Capture the cell that displays the provided text and extract its [x, y] central coordinate. 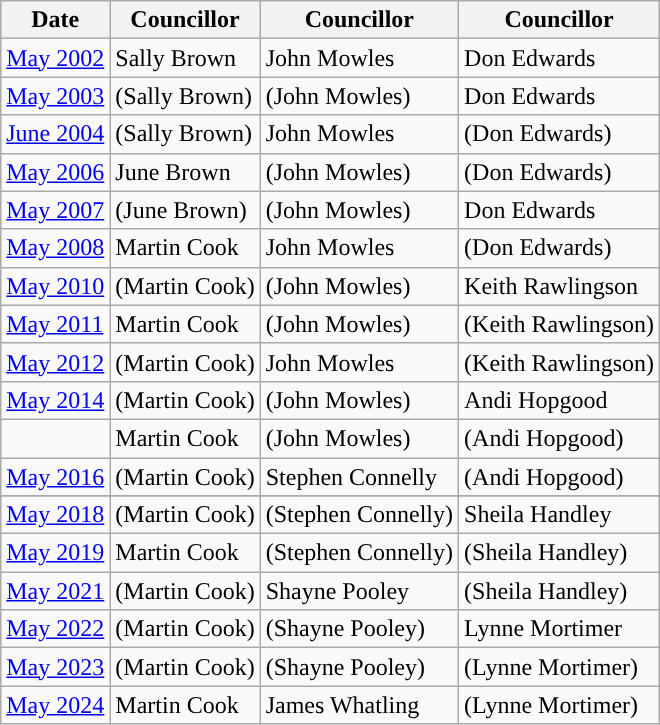
May 2011 [56, 324]
James Whatling [359, 705]
May 2012 [56, 362]
May 2010 [56, 286]
May 2002 [56, 58]
Shayne Pooley [359, 591]
Stephen Connelly [359, 477]
May 2006 [56, 172]
May 2023 [56, 667]
Lynne Mortimer [560, 629]
(June Brown) [185, 210]
May 2016 [56, 477]
May 2022 [56, 629]
May 2024 [56, 705]
May 2018 [56, 515]
May 2014 [56, 400]
May 2003 [56, 96]
May 2021 [56, 591]
June Brown [185, 172]
May 2007 [56, 210]
June 2004 [56, 134]
Sheila Handley [560, 515]
Date [56, 20]
May 2008 [56, 248]
Sally Brown [185, 58]
Andi Hopgood [560, 400]
Keith Rawlingson [560, 286]
May 2019 [56, 553]
